Extract the [x, y] coordinate from the center of the cell holding the provided text.  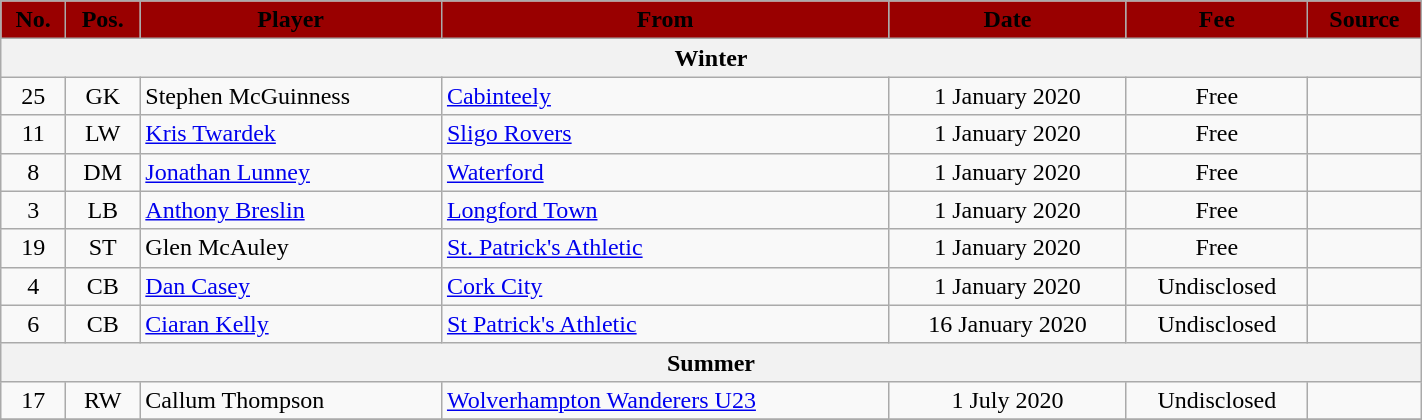
Ciaran Kelly [291, 324]
Fee [1216, 20]
GK [103, 96]
3 [34, 210]
Waterford [664, 172]
19 [34, 248]
LW [103, 134]
St. Patrick's Athletic [664, 248]
Player [291, 20]
Cork City [664, 286]
Glen McAuley [291, 248]
25 [34, 96]
Kris Twardek [291, 134]
Date [1008, 20]
Pos. [103, 20]
DM [103, 172]
6 [34, 324]
1 July 2020 [1008, 400]
16 January 2020 [1008, 324]
LB [103, 210]
Wolverhampton Wanderers U23 [664, 400]
St Patrick's Athletic [664, 324]
Source [1365, 20]
8 [34, 172]
Winter [711, 58]
From [664, 20]
No. [34, 20]
17 [34, 400]
Sligo Rovers [664, 134]
Stephen McGuinness [291, 96]
Cabinteely [664, 96]
Jonathan Lunney [291, 172]
RW [103, 400]
Longford Town [664, 210]
Callum Thompson [291, 400]
4 [34, 286]
Anthony Breslin [291, 210]
Summer [711, 362]
11 [34, 134]
Dan Casey [291, 286]
ST [103, 248]
